Return [X, Y] of the center of cell containing provided text 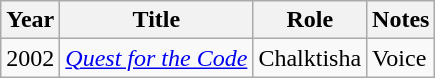
Notes [401, 20]
Chalktisha [310, 58]
Year [30, 20]
Quest for the Code [156, 58]
Role [310, 20]
2002 [30, 58]
Title [156, 20]
Voice [401, 58]
